From the cell containing the given text, extract its center point as (X, Y) coordinate. 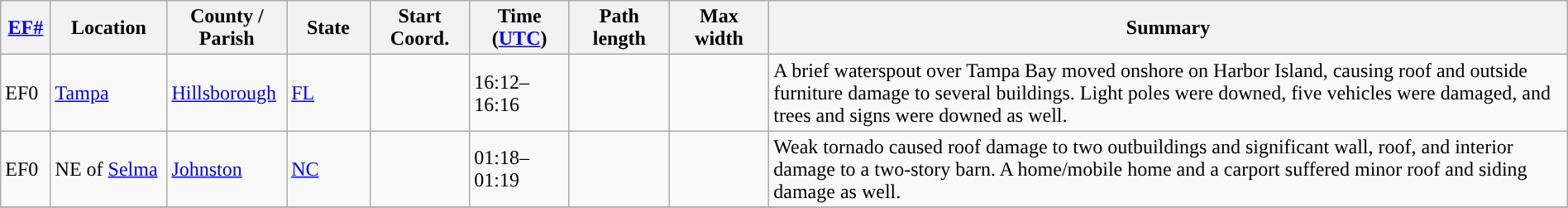
Summary (1168, 28)
Location (109, 28)
NC (329, 169)
State (329, 28)
01:18–01:19 (519, 169)
Hillsborough (227, 93)
EF# (26, 28)
FL (329, 93)
Time (UTC) (519, 28)
16:12–16:16 (519, 93)
Start Coord. (420, 28)
Max width (719, 28)
Johnston (227, 169)
NE of Selma (109, 169)
Path length (619, 28)
County / Parish (227, 28)
Tampa (109, 93)
